Output the (x, y) coordinate of the center of the cell containing the given text.  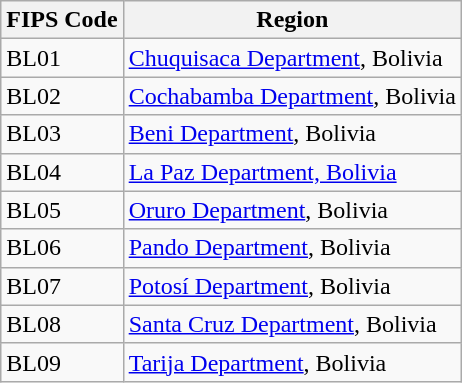
Santa Cruz Department, Bolivia (292, 324)
Potosí Department, Bolivia (292, 286)
Cochabamba Department, Bolivia (292, 96)
Chuquisaca Department, Bolivia (292, 58)
FIPS Code (62, 20)
BL02 (62, 96)
BL04 (62, 172)
BL05 (62, 210)
BL08 (62, 324)
BL09 (62, 362)
BL03 (62, 134)
Oruro Department, Bolivia (292, 210)
Beni Department, Bolivia (292, 134)
La Paz Department, Bolivia (292, 172)
BL06 (62, 248)
Tarija Department, Bolivia (292, 362)
BL01 (62, 58)
BL07 (62, 286)
Region (292, 20)
Pando Department, Bolivia (292, 248)
